Search for the cell housing the specified text and yield its (X, Y) center coordinate. 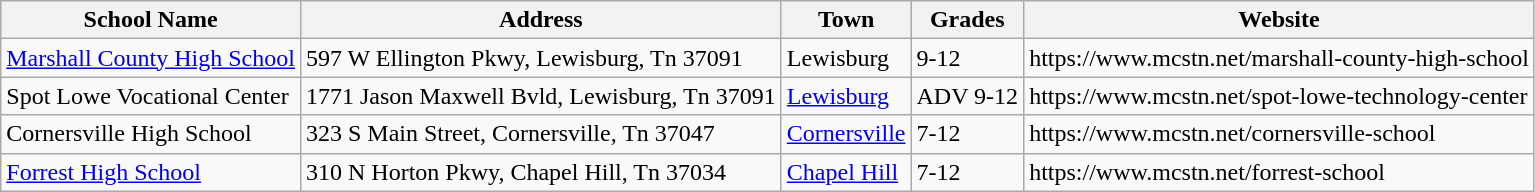
https://www.mcstn.net/cornersville-school (1280, 134)
https://www.mcstn.net/forrest-school (1280, 172)
Spot Lowe Vocational Center (151, 96)
Chapel Hill (846, 172)
https://www.mcstn.net/marshall-county-high-school (1280, 58)
1771 Jason Maxwell Bvld, Lewisburg, Tn 37091 (540, 96)
310 N Horton Pkwy, Chapel Hill, Tn 37034 (540, 172)
School Name (151, 20)
597 W Ellington Pkwy, Lewisburg, Tn 37091 (540, 58)
Cornersville High School (151, 134)
Forrest High School (151, 172)
Marshall County High School (151, 58)
9-12 (968, 58)
Website (1280, 20)
Cornersville (846, 134)
https://www.mcstn.net/spot-lowe-technology-center (1280, 96)
Address (540, 20)
Town (846, 20)
323 S Main Street, Cornersville, Tn 37047 (540, 134)
ADV 9-12 (968, 96)
Grades (968, 20)
